Identify which cell holds the provided text, then report its (X, Y) central coordinate. 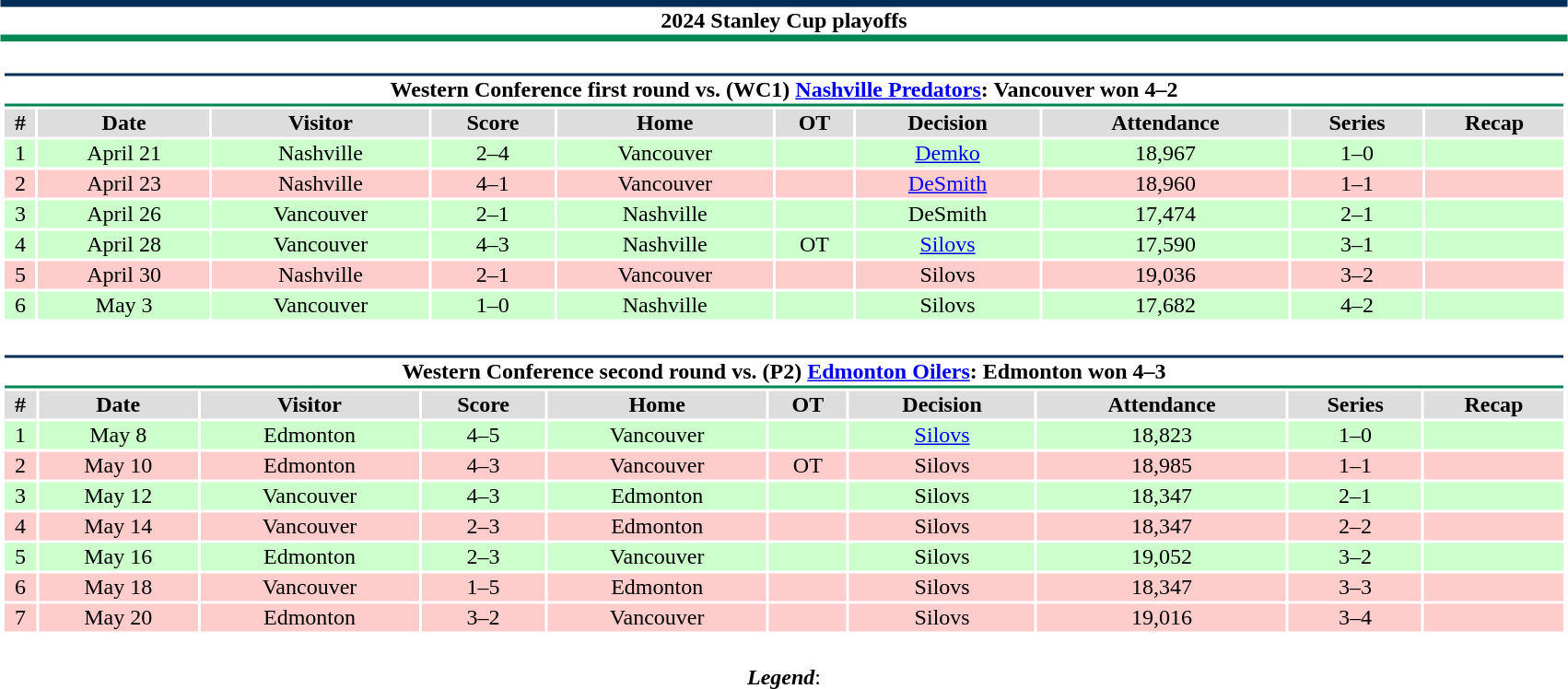
Western Conference first round vs. (WC1) Nashville Predators: Vancouver won 4–2 (783, 90)
3–3 (1355, 587)
May 14 (118, 526)
Demko (947, 154)
2024 Stanley Cup playoffs (784, 20)
7 (20, 618)
2–2 (1355, 526)
18,985 (1162, 465)
April 23 (124, 183)
2–4 (492, 154)
May 8 (118, 436)
4–1 (492, 183)
3–4 (1355, 618)
May 3 (124, 305)
May 20 (118, 618)
18,967 (1164, 154)
1–5 (483, 587)
19,052 (1162, 557)
18,823 (1162, 436)
April 28 (124, 244)
April 21 (124, 154)
May 12 (118, 496)
May 10 (118, 465)
April 30 (124, 275)
19,016 (1162, 618)
19,036 (1164, 275)
May 16 (118, 557)
17,682 (1164, 305)
3–1 (1358, 244)
April 26 (124, 215)
18,960 (1164, 183)
May 18 (118, 587)
Western Conference second round vs. (P2) Edmonton Oilers: Edmonton won 4–3 (783, 372)
4–2 (1358, 305)
17,474 (1164, 215)
17,590 (1164, 244)
4–5 (483, 436)
